Output the (x, y) coordinate of the center of the cell containing the given text.  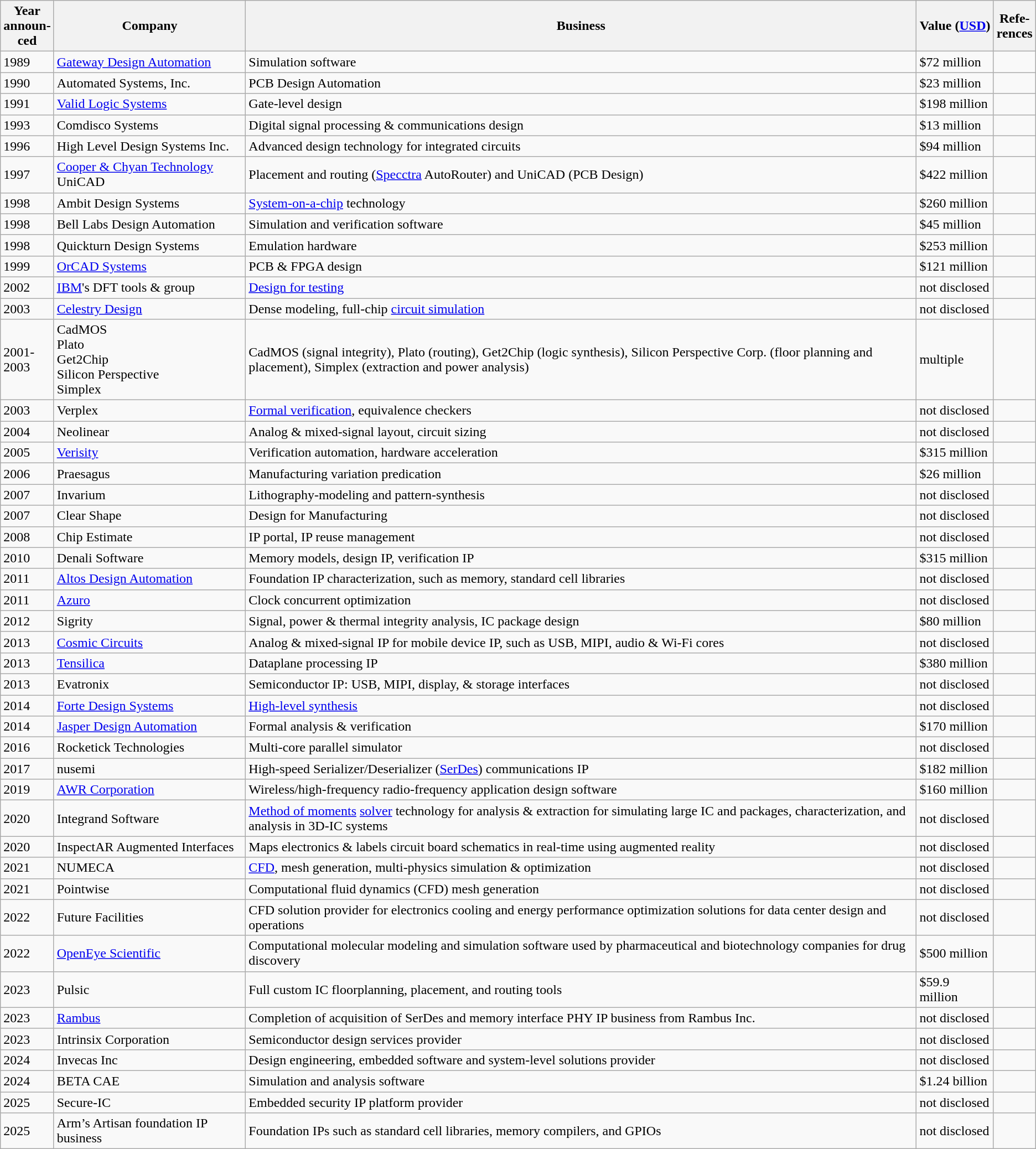
$198 million (955, 104)
PCB & FPGA design (581, 266)
Dense modeling, full-chip circuit simulation (581, 308)
Rambus (149, 1018)
$500 million (955, 953)
Integrand Software (149, 818)
$121 million (955, 266)
CadMOSPlatoGet2ChipSilicon PerspectiveSimplex (149, 360)
$260 million (955, 203)
Formal analysis & verification (581, 727)
Foundation IPs such as standard cell libraries, memory compilers, and GPIOs (581, 1131)
2016 (27, 748)
2010 (27, 558)
Value (USD) (955, 26)
$13 million (955, 125)
Multi-core parallel simulator (581, 748)
Design for testing (581, 287)
Cooper & Chyan TechnologyUniCAD (149, 175)
$94 million (955, 146)
Design engineering, embedded software and system-level solutions provider (581, 1060)
Business (581, 26)
Forte Design Systems (149, 706)
Embedded security IP platform provider (581, 1102)
Yearannoun-ced (27, 26)
Simulation and verification software (581, 224)
PCB Design Automation (581, 83)
High Level Design Systems Inc. (149, 146)
$23 million (955, 83)
Denali Software (149, 558)
Altos Design Automation (149, 579)
Lithography-modeling and pattern-synthesis (581, 495)
Chip Estimate (149, 537)
$72 million (955, 62)
Sigrity (149, 621)
Cosmic Circuits (149, 642)
IP portal, IP reuse management (581, 537)
2005 (27, 453)
Signal, power & thermal integrity analysis, IC package design (581, 621)
$170 million (955, 727)
Wireless/high-frequency radio-frequency application design software (581, 790)
Simulation software (581, 62)
1996 (27, 146)
Azuro (149, 600)
$182 million (955, 769)
1989 (27, 62)
Future Facilities (149, 918)
$422 million (955, 175)
Celestry Design (149, 308)
Evatronix (149, 684)
Clock concurrent optimization (581, 600)
Gateway Design Automation (149, 62)
Ambit Design Systems (149, 203)
High-speed Serializer/Deserializer (SerDes) communications IP (581, 769)
$80 million (955, 621)
Semiconductor design services provider (581, 1039)
Bell Labs Design Automation (149, 224)
2008 (27, 537)
Manufacturing variation predication (581, 474)
Tensilica (149, 663)
Secure-IC (149, 1102)
High-level synthesis (581, 706)
2012 (27, 621)
Praesagus (149, 474)
Foundation IP characterization, such as memory, standard cell libraries (581, 579)
NUMECA (149, 868)
IBM's DFT tools & group (149, 287)
Computational fluid dynamics (CFD) mesh generation (581, 889)
Placement and routing (Specctra AutoRouter) and UniCAD (PCB Design) (581, 175)
Method of moments solver technology for analysis & extraction for simulating large IC and packages, characterization, and analysis in 3D-IC systems (581, 818)
1990 (27, 83)
Completion of acquisition of SerDes and memory interface PHY IP business from Rambus Inc. (581, 1018)
Verplex (149, 411)
Full custom IC floorplanning, placement, and routing tools (581, 990)
Company (149, 26)
Memory models, design IP, verification IP (581, 558)
Comdisco Systems (149, 125)
Digital signal processing & communications design (581, 125)
Pointwise (149, 889)
Jasper Design Automation (149, 727)
2001-2003 (27, 360)
Formal verification, equivalence checkers (581, 411)
1991 (27, 104)
Semiconductor IP: USB, MIPI, display, & storage interfaces (581, 684)
Gate-level design (581, 104)
1999 (27, 266)
Refe-rences (1014, 26)
Analog & mixed-signal layout, circuit sizing (581, 432)
Analog & mixed-signal IP for mobile device IP, such as USB, MIPI, audio & Wi-Fi cores (581, 642)
Design for Manufacturing (581, 516)
CFD, mesh generation, multi-physics simulation & optimization (581, 868)
OpenEye Scientific (149, 953)
Intrinsix Corporation (149, 1039)
Invecas Inc (149, 1060)
$26 million (955, 474)
Verification automation, hardware acceleration (581, 453)
CFD solution provider for electronics cooling and energy performance optimization solutions for data center design and operations (581, 918)
$380 million (955, 663)
Invarium (149, 495)
Emulation hardware (581, 245)
$253 million (955, 245)
$45 million (955, 224)
Simulation and analysis software (581, 1081)
nusemi (149, 769)
Rocketick Technologies (149, 748)
$1.24 billion (955, 1081)
Advanced design technology for integrated circuits (581, 146)
2004 (27, 432)
Clear Shape (149, 516)
2017 (27, 769)
Verisity (149, 453)
$59.9 million (955, 990)
Automated Systems, Inc. (149, 83)
Maps electronics & labels circuit board schematics in real-time using augmented reality (581, 847)
OrCAD Systems (149, 266)
InspectAR Augmented Interfaces (149, 847)
Quickturn Design Systems (149, 245)
Arm’s Artisan foundation IP business (149, 1131)
Neolinear (149, 432)
1993 (27, 125)
Pulsic (149, 990)
BETA CAE (149, 1081)
$160 million (955, 790)
Valid Logic Systems (149, 104)
AWR Corporation (149, 790)
2002 (27, 287)
System-on-a-chip technology (581, 203)
2019 (27, 790)
Dataplane processing IP (581, 663)
2006 (27, 474)
multiple (955, 360)
1997 (27, 175)
Computational molecular modeling and simulation software used by pharmaceutical and biotechnology companies for drug discovery (581, 953)
